Locate the cell with the specified text and output its (X, Y) center coordinate. 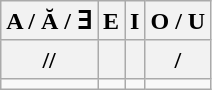
A / Ă / Ǝ (50, 21)
I (135, 21)
// (50, 59)
/ (178, 59)
E (112, 21)
O / U (178, 21)
